Extract the (x, y) coordinate from the center of the cell holding the provided text.  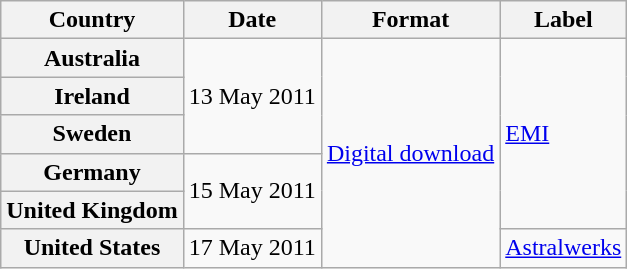
Format (410, 20)
Label (564, 20)
17 May 2011 (252, 248)
Astralwerks (564, 248)
United Kingdom (92, 210)
Country (92, 20)
Germany (92, 172)
EMI (564, 134)
Digital download (410, 153)
15 May 2011 (252, 191)
Date (252, 20)
Australia (92, 58)
Sweden (92, 134)
Ireland (92, 96)
United States (92, 248)
13 May 2011 (252, 96)
